Determine the (x, y) coordinate at the center of the cell enclosing the given text.  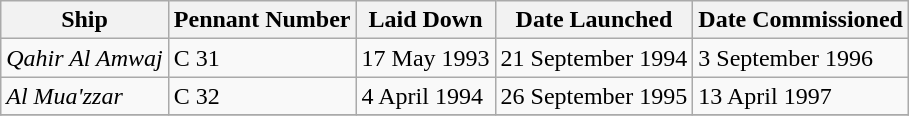
C 32 (262, 96)
17 May 1993 (426, 58)
Date Launched (594, 20)
Qahir Al Amwaj (85, 58)
Pennant Number (262, 20)
Ship (85, 20)
Date Commissioned (801, 20)
Laid Down (426, 20)
C 31 (262, 58)
13 April 1997 (801, 96)
21 September 1994 (594, 58)
3 September 1996 (801, 58)
26 September 1995 (594, 96)
4 April 1994 (426, 96)
Al Mua'zzar (85, 96)
